Return the (x, y) coordinate for the center point of the cell that contains the specified text.  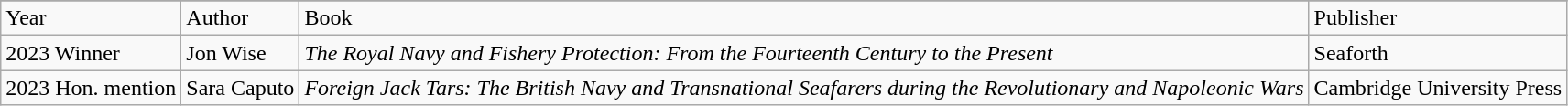
2023 Winner (92, 53)
Publisher (1438, 18)
Author (240, 18)
The Royal Navy and Fishery Protection: From the Fourteenth Century to the Present (804, 53)
Cambridge University Press (1438, 88)
Book (804, 18)
Year (92, 18)
Seaforth (1438, 53)
Foreign Jack Tars: The British Navy and Transnational Seafarers during the Revolutionary and Napoleonic Wars (804, 88)
Jon Wise (240, 53)
2023 Hon. mention (92, 88)
Sara Caputo (240, 88)
